Identify which cell holds the provided text, then report its (x, y) central coordinate. 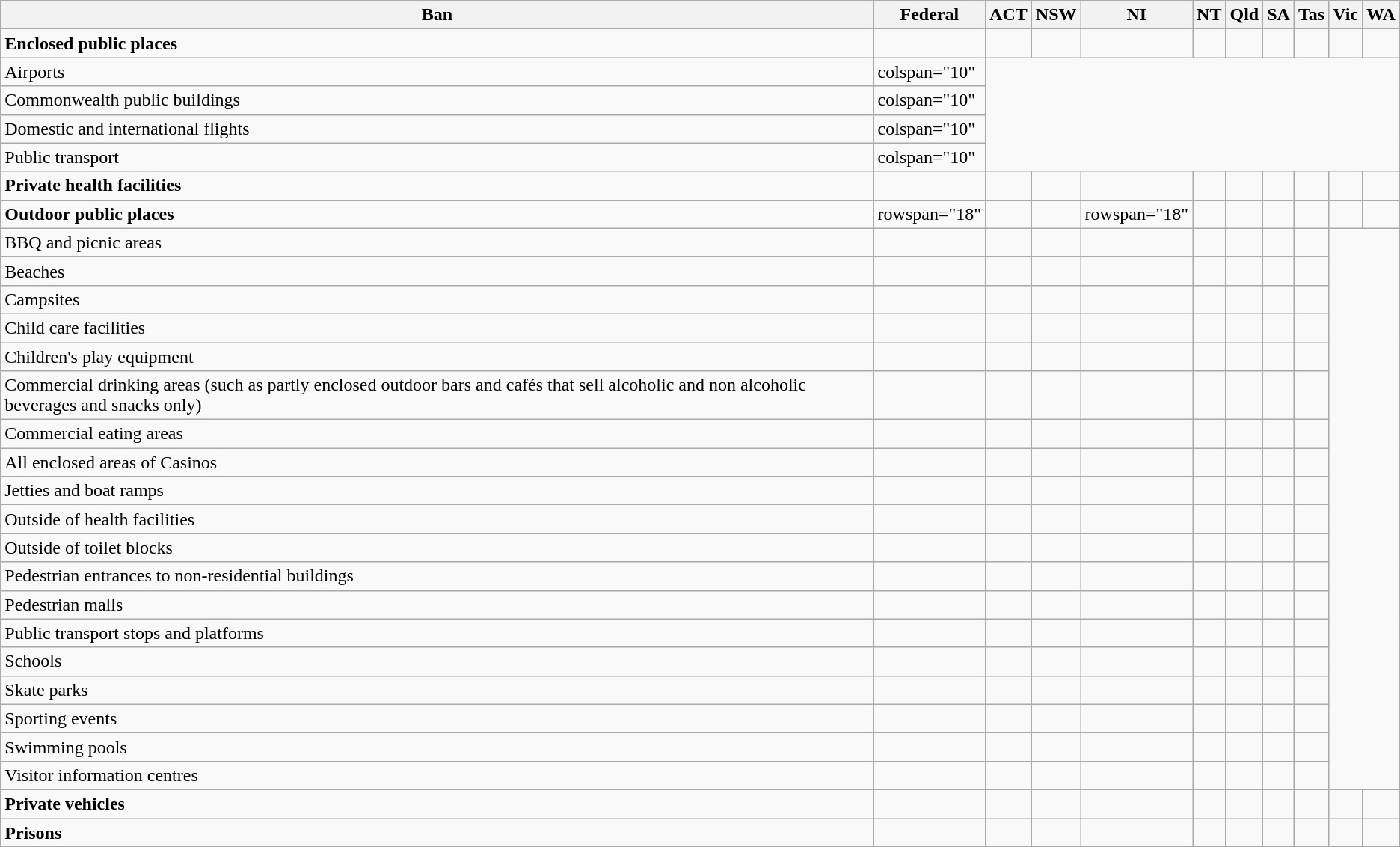
Domestic and international flights (437, 129)
Child care facilities (437, 328)
Enclosed public places (437, 43)
Commercial eating areas (437, 434)
Outside of toilet blocks (437, 548)
Beaches (437, 271)
Sporting events (437, 718)
NSW (1056, 15)
Commercial drinking areas (such as partly enclosed outdoor bars and cafés that sell alcoholic and non alcoholic beverages and snacks only) (437, 395)
All enclosed areas of Casinos (437, 462)
Skate parks (437, 690)
Qld (1244, 15)
Campsites (437, 299)
Outdoor public places (437, 214)
Schools (437, 661)
WA (1381, 15)
Prisons (437, 833)
Commonwealth public buildings (437, 100)
SA (1279, 15)
Public transport stops and platforms (437, 633)
Tas (1311, 15)
Private vehicles (437, 804)
ACT (1009, 15)
Private health facilities (437, 186)
BBQ and picnic areas (437, 242)
Vic (1346, 15)
NI (1137, 15)
Jetties and boat ramps (437, 491)
Visitor information centres (437, 775)
Public transport (437, 157)
Swimming pools (437, 747)
Pedestrian entrances to non-residential buildings (437, 576)
Ban (437, 15)
Children's play equipment (437, 357)
Outside of health facilities (437, 519)
Airports (437, 72)
Pedestrian malls (437, 605)
Federal (930, 15)
NT (1209, 15)
